Search for the cell housing the specified text and yield its (x, y) center coordinate. 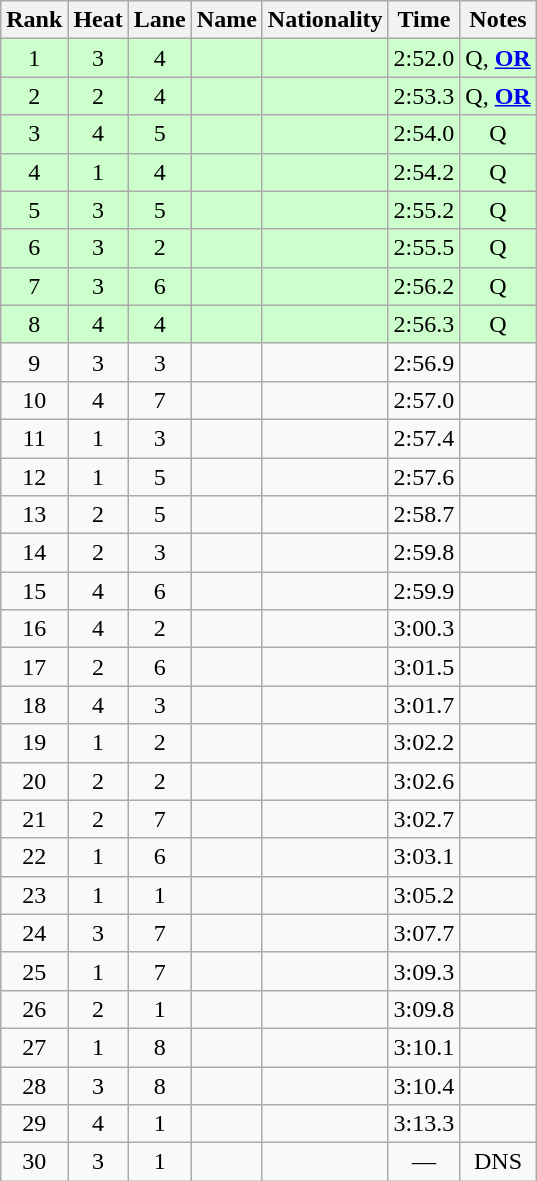
2:59.9 (424, 591)
2:55.2 (424, 210)
2:57.0 (424, 400)
3:02.2 (424, 743)
2:57.4 (424, 438)
2:56.2 (424, 286)
20 (34, 781)
29 (34, 1124)
2:52.0 (424, 58)
3:01.7 (424, 705)
2:54.2 (424, 172)
28 (34, 1085)
Lane (160, 20)
10 (34, 400)
Notes (498, 20)
12 (34, 477)
3:02.7 (424, 819)
DNS (498, 1162)
26 (34, 1009)
— (424, 1162)
17 (34, 667)
2:56.9 (424, 362)
11 (34, 438)
3:07.7 (424, 933)
27 (34, 1047)
19 (34, 743)
3:10.4 (424, 1085)
3:10.1 (424, 1047)
3:01.5 (424, 667)
25 (34, 971)
2:55.5 (424, 248)
18 (34, 705)
9 (34, 362)
2:53.3 (424, 96)
16 (34, 629)
22 (34, 857)
2:58.7 (424, 515)
2:59.8 (424, 553)
3:13.3 (424, 1124)
2:54.0 (424, 134)
3:09.8 (424, 1009)
3:03.1 (424, 857)
Heat (98, 20)
23 (34, 895)
Name (226, 20)
14 (34, 553)
24 (34, 933)
Nationality (325, 20)
3:00.3 (424, 629)
3:02.6 (424, 781)
3:09.3 (424, 971)
30 (34, 1162)
2:56.3 (424, 324)
3:05.2 (424, 895)
2:57.6 (424, 477)
15 (34, 591)
21 (34, 819)
Rank (34, 20)
13 (34, 515)
Time (424, 20)
